Determine the [X, Y] coordinate at the center of the cell enclosing the given text.  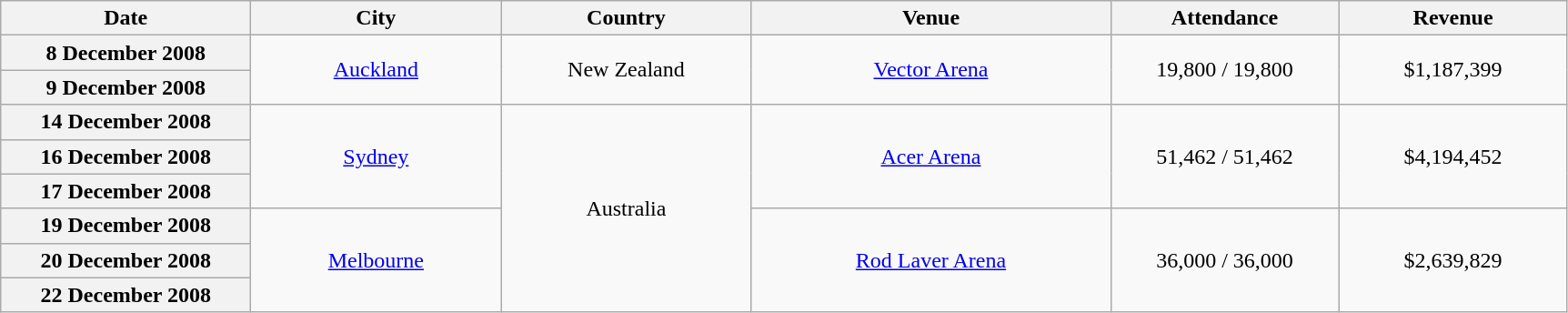
Country [626, 18]
$4,194,452 [1453, 156]
Attendance [1224, 18]
Venue [931, 18]
14 December 2008 [126, 122]
Acer Arena [931, 156]
$1,187,399 [1453, 70]
Date [126, 18]
Australia [626, 208]
16 December 2008 [126, 156]
9 December 2008 [126, 87]
19,800 / 19,800 [1224, 70]
Auckland [377, 70]
Revenue [1453, 18]
$2,639,829 [1453, 260]
22 December 2008 [126, 295]
Sydney [377, 156]
51,462 / 51,462 [1224, 156]
Melbourne [377, 260]
19 December 2008 [126, 226]
20 December 2008 [126, 260]
Rod Laver Arena [931, 260]
36,000 / 36,000 [1224, 260]
City [377, 18]
8 December 2008 [126, 53]
17 December 2008 [126, 191]
New Zealand [626, 70]
Vector Arena [931, 70]
